Return the [X, Y] coordinate for the center point of the cell that contains the specified text.  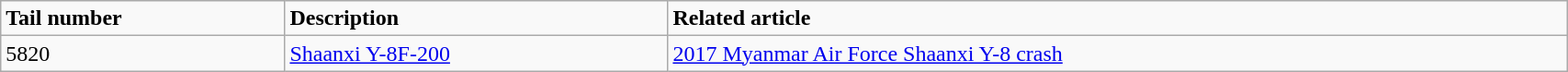
Shaanxi Y-8F-200 [476, 54]
Tail number [143, 18]
Related article [1117, 18]
5820 [143, 54]
2017 Myanmar Air Force Shaanxi Y-8 crash [1117, 54]
Description [476, 18]
